Output the [X, Y] coordinate of the center of the cell containing the given text.  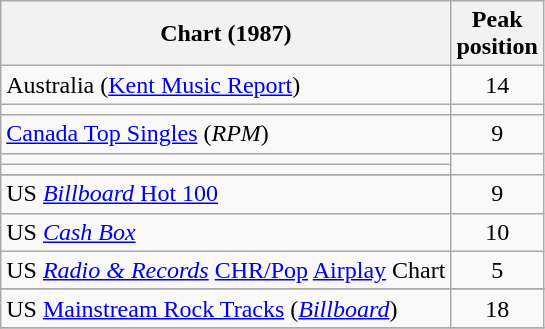
US Radio & Records CHR/Pop Airplay Chart [226, 270]
Canada Top Singles (RPM) [226, 134]
Peakposition [497, 34]
US Mainstream Rock Tracks (Billboard) [226, 308]
18 [497, 308]
US Cash Box [226, 232]
Australia (Kent Music Report) [226, 85]
10 [497, 232]
US Billboard Hot 100 [226, 194]
5 [497, 270]
14 [497, 85]
Chart (1987) [226, 34]
